Return the (x, y) coordinate for the center point of the cell that contains the specified text.  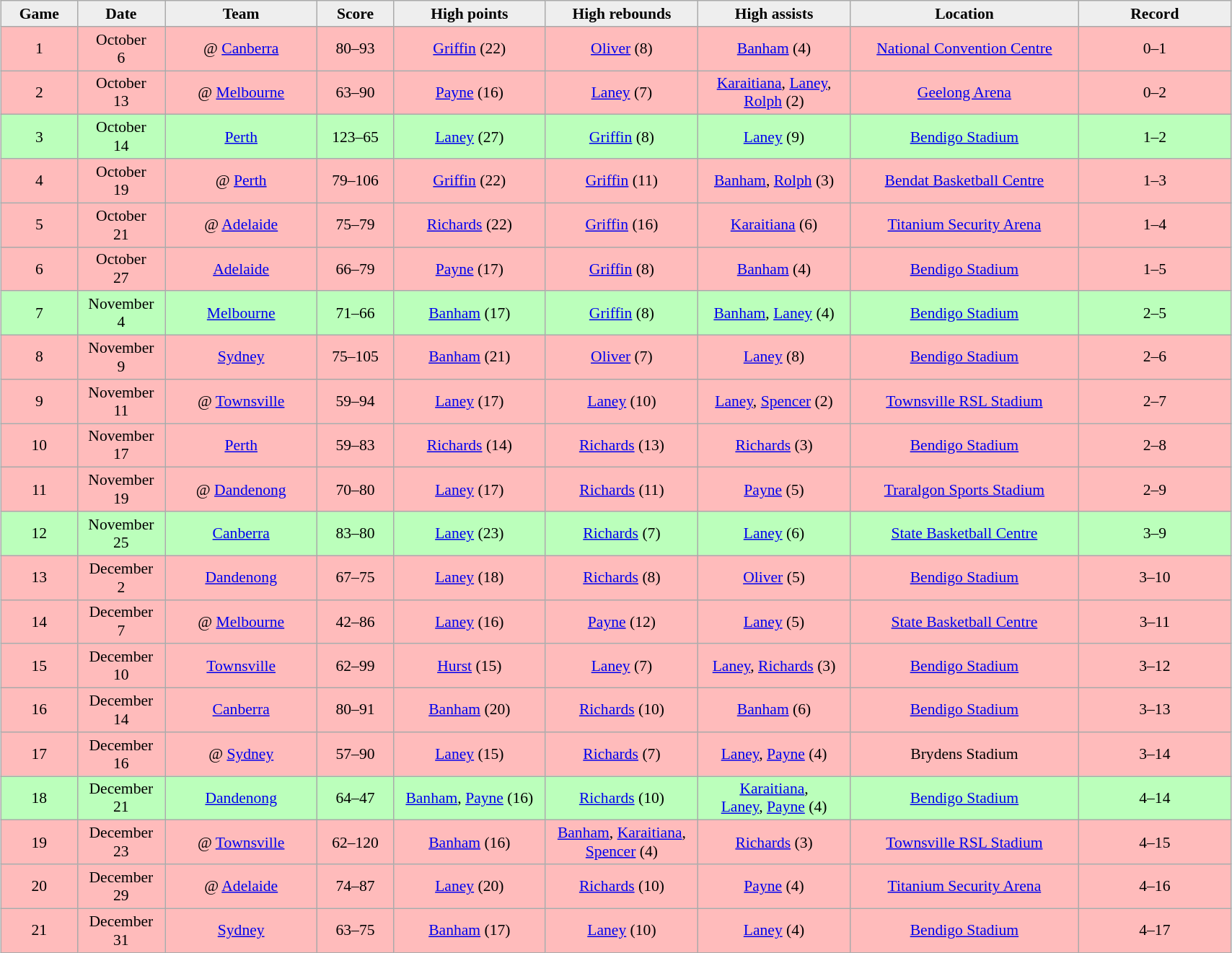
Richards (13) (622, 446)
1–5 (1154, 268)
2–5 (1154, 313)
Laney (27) (469, 137)
October 6 (121, 49)
High assists (773, 14)
Laney (16) (469, 622)
Laney (23) (469, 534)
21 (40, 931)
Laney (8) (773, 358)
October 14 (121, 137)
November 17 (121, 446)
November 11 (121, 401)
18 (40, 798)
4–15 (1154, 843)
12 (40, 534)
High points (469, 14)
December 2 (121, 577)
Karaitiana (6) (773, 225)
16 (40, 710)
October 19 (121, 180)
3–11 (1154, 622)
75–105 (356, 358)
Game (40, 14)
Griffin (11) (622, 180)
Banham (21) (469, 358)
1–3 (1154, 180)
December 7 (121, 622)
@ Sydney (241, 755)
59–94 (356, 401)
Bendat Basketball Centre (965, 180)
Richards (11) (622, 489)
November 25 (121, 534)
Laney, Richards (3) (773, 667)
62–99 (356, 667)
6 (40, 268)
2–7 (1154, 401)
Griffin (16) (622, 225)
Laney (5) (773, 622)
December 23 (121, 843)
42–86 (356, 622)
74–87 (356, 886)
Oliver (5) (773, 577)
Banham (20) (469, 710)
Oliver (8) (622, 49)
80–93 (356, 49)
1–4 (1154, 225)
4–17 (1154, 931)
10 (40, 446)
Team (241, 14)
67–75 (356, 577)
Banham, Laney (4) (773, 313)
Brydens Stadium (965, 755)
Laney (6) (773, 534)
70–80 (356, 489)
0–2 (1154, 92)
November 9 (121, 358)
3–9 (1154, 534)
66–79 (356, 268)
2–8 (1154, 446)
2–6 (1154, 358)
October 21 (121, 225)
Hurst (15) (469, 667)
Laney (18) (469, 577)
Payne (17) (469, 268)
Record (1154, 14)
3–13 (1154, 710)
December 21 (121, 798)
@ Dandenong (241, 489)
Traralgon Sports Stadium (965, 489)
3 (40, 137)
62–120 (356, 843)
59–83 (356, 446)
Richards (8) (622, 577)
Laney (4) (773, 931)
Location (965, 14)
Banham, Payne (16) (469, 798)
October 13 (121, 92)
19 (40, 843)
8 (40, 358)
9 (40, 401)
2–9 (1154, 489)
Score (356, 14)
75–79 (356, 225)
High rebounds (622, 14)
1 (40, 49)
71–66 (356, 313)
Adelaide (241, 268)
Laney, Spencer (2) (773, 401)
@ Perth (241, 180)
63–90 (356, 92)
Karaitiana, Laney, Rolph (2) (773, 92)
4–14 (1154, 798)
Laney (9) (773, 137)
December 29 (121, 886)
Banham, Karaitiana, Spencer (4) (622, 843)
3–10 (1154, 577)
November 4 (121, 313)
Date (121, 14)
4 (40, 180)
Melbourne (241, 313)
3–14 (1154, 755)
Karaitiana, Laney, Payne (4) (773, 798)
64–47 (356, 798)
57–90 (356, 755)
Townsville (241, 667)
20 (40, 886)
@ Canberra (241, 49)
3–12 (1154, 667)
83–80 (356, 534)
2 (40, 92)
Payne (5) (773, 489)
Laney, Payne (4) (773, 755)
7 (40, 313)
October 27 (121, 268)
Oliver (7) (622, 358)
Banham, Rolph (3) (773, 180)
Geelong Arena (965, 92)
14 (40, 622)
Banham (6) (773, 710)
1–2 (1154, 137)
December 14 (121, 710)
Payne (16) (469, 92)
4–16 (1154, 886)
Richards (22) (469, 225)
National Convention Centre (965, 49)
Payne (4) (773, 886)
15 (40, 667)
0–1 (1154, 49)
5 (40, 225)
December 31 (121, 931)
Laney (20) (469, 886)
123–65 (356, 137)
63–75 (356, 931)
Banham (16) (469, 843)
December 10 (121, 667)
December 16 (121, 755)
Payne (12) (622, 622)
79–106 (356, 180)
17 (40, 755)
11 (40, 489)
Richards (14) (469, 446)
80–91 (356, 710)
Laney (15) (469, 755)
November 19 (121, 489)
13 (40, 577)
